Output the [X, Y] coordinate of the center of the cell containing the given text.  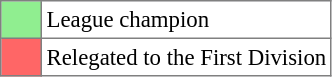
Relegated to the First Division [186, 57]
League champion [186, 20]
